Extract the [X, Y] coordinate from the center of the cell holding the provided text.  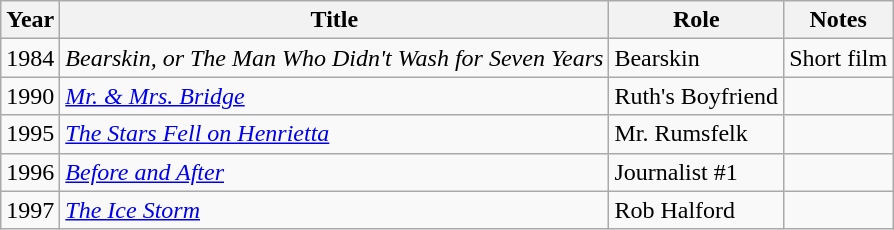
Title [334, 20]
The Ice Storm [334, 210]
Mr. & Mrs. Bridge [334, 96]
Mr. Rumsfelk [696, 134]
Role [696, 20]
1997 [30, 210]
Short film [838, 58]
1995 [30, 134]
Notes [838, 20]
The Stars Fell on Henrietta [334, 134]
1984 [30, 58]
Ruth's Boyfriend [696, 96]
1996 [30, 172]
Year [30, 20]
1990 [30, 96]
Bearskin, or The Man Who Didn't Wash for Seven Years [334, 58]
Before and After [334, 172]
Rob Halford [696, 210]
Bearskin [696, 58]
Journalist #1 [696, 172]
